Pinpoint the cell where the given text exists, returning its (x, y) midpoint coordinate. 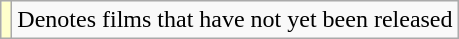
Denotes films that have not yet been released (235, 20)
